From the cell containing the given text, extract its center point as (x, y) coordinate. 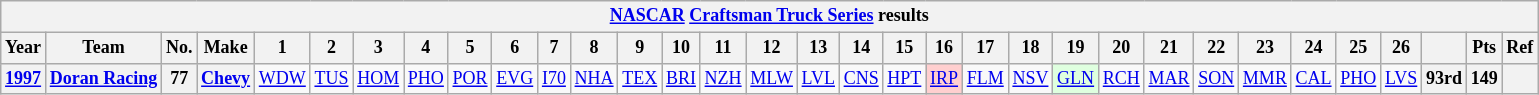
I70 (554, 78)
7 (554, 48)
Ref (1520, 48)
Team (103, 48)
Pts (1484, 48)
5 (470, 48)
13 (818, 48)
6 (515, 48)
BRI (682, 78)
25 (1358, 48)
MLW (772, 78)
MMR (1266, 78)
WDW (282, 78)
16 (944, 48)
POR (470, 78)
21 (1169, 48)
HOM (378, 78)
HPT (904, 78)
NSV (1030, 78)
149 (1484, 78)
2 (332, 48)
14 (861, 48)
12 (772, 48)
77 (180, 78)
LVL (818, 78)
FLM (985, 78)
NASCAR Craftsman Truck Series results (770, 16)
SON (1216, 78)
Year (24, 48)
Doran Racing (103, 78)
No. (180, 48)
93rd (1444, 78)
RCH (1121, 78)
CAL (1314, 78)
TUS (332, 78)
NZH (723, 78)
22 (1216, 48)
15 (904, 48)
TEX (640, 78)
11 (723, 48)
EVG (515, 78)
1 (282, 48)
19 (1076, 48)
LVS (1402, 78)
18 (1030, 48)
NHA (594, 78)
23 (1266, 48)
IRP (944, 78)
Chevy (226, 78)
4 (426, 48)
10 (682, 48)
20 (1121, 48)
9 (640, 48)
Make (226, 48)
CNS (861, 78)
1997 (24, 78)
24 (1314, 48)
GLN (1076, 78)
3 (378, 48)
26 (1402, 48)
17 (985, 48)
8 (594, 48)
MAR (1169, 78)
